Extract the (x, y) coordinate from the center of the cell holding the provided text.  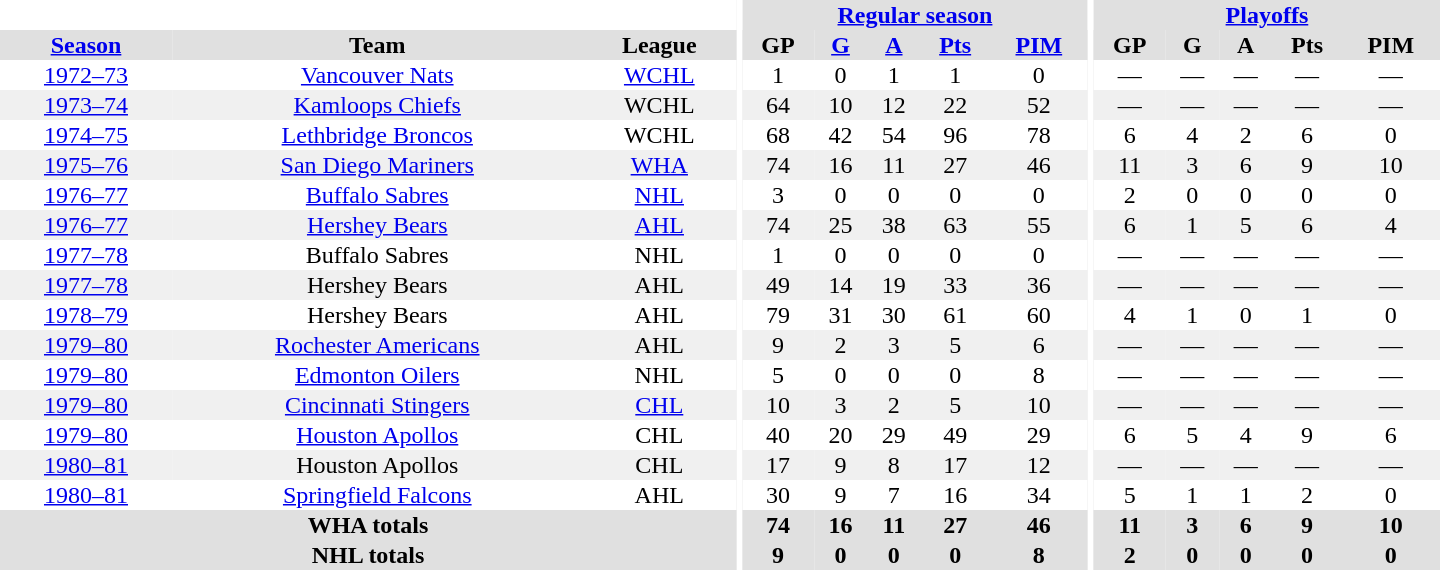
1974–75 (86, 135)
19 (894, 285)
96 (956, 135)
Vancouver Nats (378, 75)
20 (840, 435)
40 (778, 435)
1972–73 (86, 75)
1978–79 (86, 315)
1975–76 (86, 165)
68 (778, 135)
33 (956, 285)
60 (1039, 315)
34 (1039, 495)
79 (778, 315)
1973–74 (86, 105)
WHA totals (368, 525)
Regular season (915, 15)
64 (778, 105)
Rochester Americans (378, 345)
36 (1039, 285)
31 (840, 315)
25 (840, 225)
22 (956, 105)
Playoffs (1267, 15)
52 (1039, 105)
Springfield Falcons (378, 495)
61 (956, 315)
WHA (660, 165)
38 (894, 225)
NHL totals (368, 555)
Lethbridge Broncos (378, 135)
San Diego Mariners (378, 165)
Kamloops Chiefs (378, 105)
Season (86, 45)
Team (378, 45)
League (660, 45)
54 (894, 135)
78 (1039, 135)
Edmonton Oilers (378, 375)
55 (1039, 225)
63 (956, 225)
42 (840, 135)
7 (894, 495)
14 (840, 285)
Cincinnati Stingers (378, 405)
